Extract the [x, y] coordinate from the center of the cell holding the provided text.  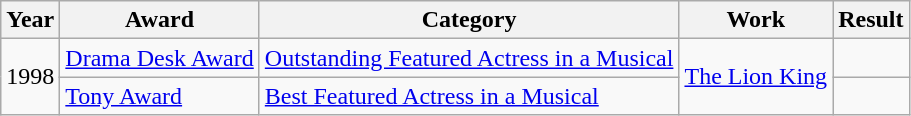
Best Featured Actress in a Musical [469, 96]
Category [469, 20]
Year [30, 20]
The Lion King [756, 77]
Outstanding Featured Actress in a Musical [469, 58]
Award [160, 20]
Result [871, 20]
Tony Award [160, 96]
Work [756, 20]
1998 [30, 77]
Drama Desk Award [160, 58]
